Capture the cell that displays the provided text and extract its [x, y] central coordinate. 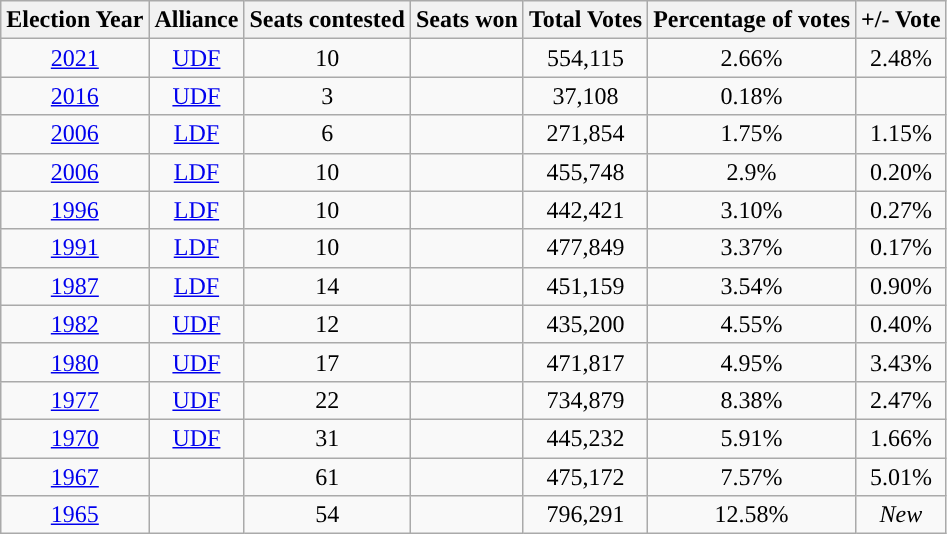
1996 [75, 210]
435,200 [585, 324]
271,854 [585, 134]
3.54% [752, 286]
22 [327, 400]
445,232 [585, 438]
0.17% [902, 248]
0.40% [902, 324]
2.9% [752, 172]
554,115 [585, 58]
2021 [75, 58]
1991 [75, 248]
4.95% [752, 362]
1.15% [902, 134]
Seats won [466, 20]
14 [327, 286]
1.75% [752, 134]
3 [327, 96]
Total Votes [585, 20]
0.90% [902, 286]
3.10% [752, 210]
37,108 [585, 96]
5.01% [902, 477]
1982 [75, 324]
451,159 [585, 286]
5.91% [752, 438]
455,748 [585, 172]
1980 [75, 362]
2.47% [902, 400]
12.58% [752, 515]
0.20% [902, 172]
734,879 [585, 400]
4.55% [752, 324]
New [902, 515]
1977 [75, 400]
Alliance [196, 20]
12 [327, 324]
31 [327, 438]
3.43% [902, 362]
61 [327, 477]
2.48% [902, 58]
Election Year [75, 20]
1.66% [902, 438]
8.38% [752, 400]
471,817 [585, 362]
54 [327, 515]
0.27% [902, 210]
0.18% [752, 96]
7.57% [752, 477]
3.37% [752, 248]
Percentage of votes [752, 20]
Seats contested [327, 20]
475,172 [585, 477]
796,291 [585, 515]
6 [327, 134]
2016 [75, 96]
442,421 [585, 210]
17 [327, 362]
1965 [75, 515]
1970 [75, 438]
1987 [75, 286]
1967 [75, 477]
477,849 [585, 248]
2.66% [752, 58]
+/- Vote [902, 20]
